Return the [X, Y] coordinate for the center point of the cell that contains the specified text.  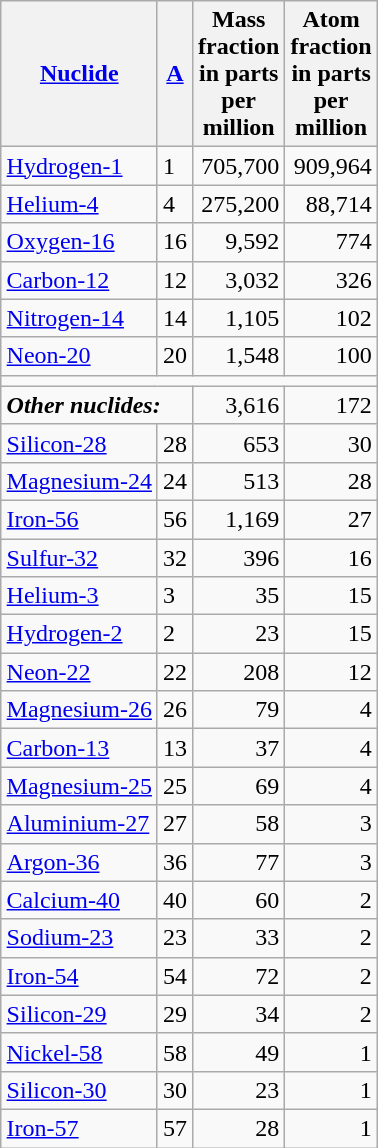
Silicon-29 [79, 1014]
275,200 [239, 204]
Oxygen-16 [79, 242]
26 [174, 710]
36 [174, 862]
Magnesium-26 [79, 710]
1,105 [239, 318]
32 [174, 557]
326 [331, 280]
24 [174, 481]
88,714 [331, 204]
Iron-57 [79, 1128]
56 [174, 519]
79 [239, 710]
Silicon-30 [79, 1090]
49 [239, 1052]
Calcium-40 [79, 900]
3,616 [239, 405]
Silicon-28 [79, 443]
3,032 [239, 280]
33 [239, 938]
172 [331, 405]
20 [174, 356]
29 [174, 1014]
Iron-56 [79, 519]
Helium-3 [79, 596]
Argon-36 [79, 862]
A [174, 74]
Atom fraction in parts per million [331, 74]
396 [239, 557]
653 [239, 443]
14 [174, 318]
Iron-54 [79, 976]
54 [174, 976]
Helium-4 [79, 204]
13 [174, 748]
Sulfur-32 [79, 557]
774 [331, 242]
22 [174, 672]
Aluminium-27 [79, 824]
Neon-20 [79, 356]
37 [239, 748]
102 [331, 318]
Carbon-12 [79, 280]
72 [239, 976]
77 [239, 862]
909,964 [331, 166]
57 [174, 1128]
Nuclide [79, 74]
Magnesium-25 [79, 786]
35 [239, 596]
1,548 [239, 356]
Mass fraction in parts per million [239, 74]
69 [239, 786]
1,169 [239, 519]
Other nuclides: [96, 405]
Magnesium-24 [79, 481]
60 [239, 900]
34 [239, 1014]
25 [174, 786]
Sodium-23 [79, 938]
208 [239, 672]
Nickel-58 [79, 1052]
Hydrogen-2 [79, 634]
Hydrogen-1 [79, 166]
40 [174, 900]
Nitrogen-14 [79, 318]
Neon-22 [79, 672]
9,592 [239, 242]
705,700 [239, 166]
Carbon-13 [79, 748]
100 [331, 356]
513 [239, 481]
